Find where the given text appears and provide that cell's center as (X, Y) coordinate. 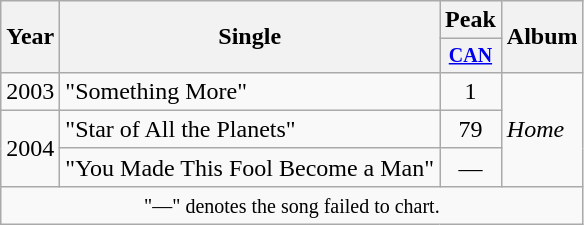
79 (471, 129)
— (471, 167)
1 (471, 91)
"Star of All the Planets" (250, 129)
"Something More" (250, 91)
Album (542, 37)
CAN (471, 56)
"You Made This Fool Become a Man" (250, 167)
Peak (471, 20)
2003 (30, 91)
Home (542, 129)
"—" denotes the song failed to chart. (292, 205)
Year (30, 37)
Single (250, 37)
2004 (30, 148)
